Scan for the cell matching the given text and deliver its (x, y) coordinate at center. 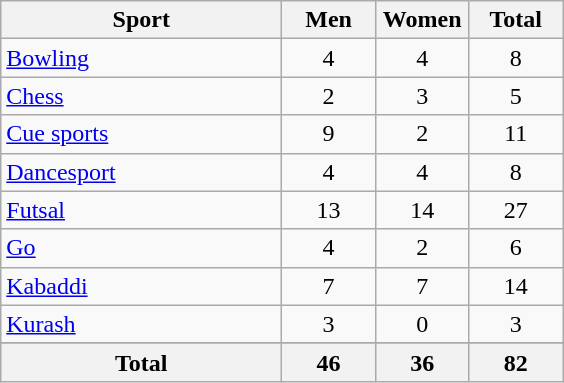
6 (516, 248)
Kabaddi (142, 286)
Go (142, 248)
Men (329, 20)
82 (516, 362)
Women (422, 20)
9 (329, 134)
Bowling (142, 58)
13 (329, 210)
46 (329, 362)
Dancesport (142, 172)
Cue sports (142, 134)
11 (516, 134)
Futsal (142, 210)
5 (516, 96)
27 (516, 210)
Sport (142, 20)
36 (422, 362)
0 (422, 324)
Chess (142, 96)
Kurash (142, 324)
